For the text-containing cell, return its midpoint in [x, y] coordinate format. 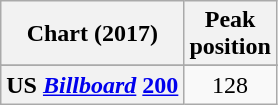
US Billboard 200 [92, 85]
128 [230, 85]
Chart (2017) [92, 34]
Peak position [230, 34]
